Return (x, y) of the center of cell containing provided text 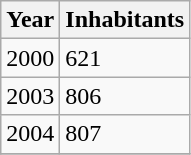
2000 (30, 58)
Inhabitants (125, 20)
2004 (30, 134)
Year (30, 20)
806 (125, 96)
621 (125, 58)
2003 (30, 96)
807 (125, 134)
